Capture the cell that displays the provided text and extract its [X, Y] central coordinate. 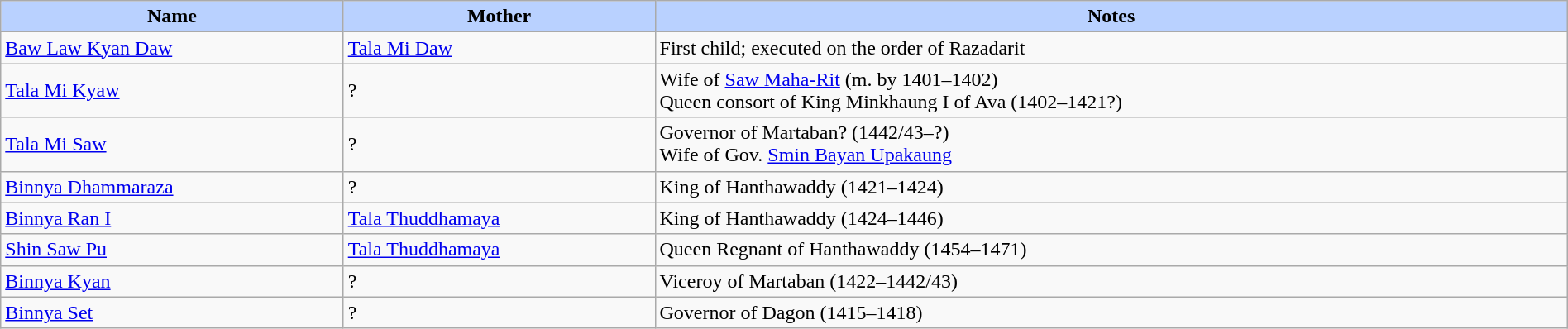
Tala Mi Daw [500, 48]
Shin Saw Pu [172, 250]
Tala Mi Saw [172, 144]
Baw Law Kyan Daw [172, 48]
Name [172, 17]
Binnya Ran I [172, 218]
Governor of Martaban? (1442/43–?) Wife of Gov. Smin Bayan Upakaung [1111, 144]
Governor of Dagon (1415–1418) [1111, 312]
King of Hanthawaddy (1421–1424) [1111, 187]
Viceroy of Martaban (1422–1442/43) [1111, 281]
Wife of Saw Maha-Rit (m. by 1401–1402) Queen consort of King Minkhaung I of Ava (1402–1421?) [1111, 91]
Queen Regnant of Hanthawaddy (1454–1471) [1111, 250]
Notes [1111, 17]
Binnya Dhammaraza [172, 187]
Tala Mi Kyaw [172, 91]
Mother [500, 17]
King of Hanthawaddy (1424–1446) [1111, 218]
Binnya Kyan [172, 281]
Binnya Set [172, 312]
First child; executed on the order of Razadarit [1111, 48]
